Capture the cell that displays the provided text and extract its (x, y) central coordinate. 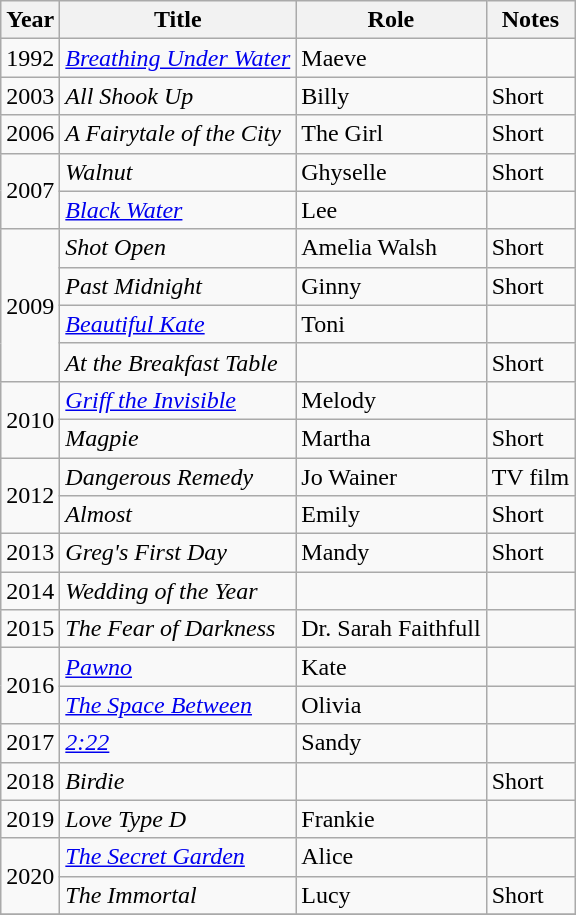
Martha (391, 438)
Lucy (391, 895)
Shot Open (178, 248)
Billy (391, 96)
Dangerous Remedy (178, 477)
All Shook Up (178, 96)
2020 (30, 876)
2016 (30, 686)
Beautiful Kate (178, 324)
The Secret Garden (178, 857)
Pawno (178, 667)
Breathing Under Water (178, 58)
Magpie (178, 438)
Toni (391, 324)
2003 (30, 96)
Lee (391, 210)
Kate (391, 667)
2006 (30, 134)
Maeve (391, 58)
Ginny (391, 286)
Griff the Invisible (178, 400)
Black Water (178, 210)
The Girl (391, 134)
2014 (30, 591)
Ghyselle (391, 172)
Amelia Walsh (391, 248)
Year (30, 20)
2018 (30, 781)
Frankie (391, 819)
2019 (30, 819)
TV film (530, 477)
Love Type D (178, 819)
Greg's First Day (178, 553)
The Immortal (178, 895)
Emily (391, 515)
Alice (391, 857)
Dr. Sarah Faithfull (391, 629)
2013 (30, 553)
The Fear of Darkness (178, 629)
Past Midnight (178, 286)
Title (178, 20)
At the Breakfast Table (178, 362)
Sandy (391, 743)
Almost (178, 515)
2:22 (178, 743)
The Space Between (178, 705)
2017 (30, 743)
1992 (30, 58)
2015 (30, 629)
2010 (30, 419)
Wedding of the Year (178, 591)
2012 (30, 496)
A Fairytale of the City (178, 134)
Jo Wainer (391, 477)
Birdie (178, 781)
Melody (391, 400)
Olivia (391, 705)
Mandy (391, 553)
Notes (530, 20)
Walnut (178, 172)
Role (391, 20)
2009 (30, 305)
2007 (30, 191)
